Return (X, Y) of the center of cell containing provided text 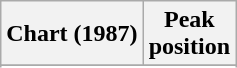
Peakposition (189, 34)
Chart (1987) (72, 34)
